Search for the cell housing the specified text and yield its (X, Y) center coordinate. 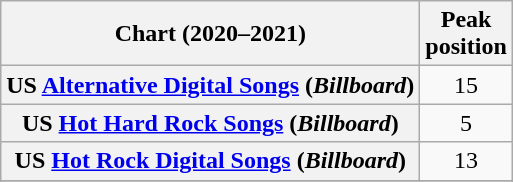
15 (466, 85)
5 (466, 123)
US Hot Hard Rock Songs (Billboard) (210, 123)
13 (466, 161)
Chart (2020–2021) (210, 34)
US Hot Rock Digital Songs (Billboard) (210, 161)
US Alternative Digital Songs (Billboard) (210, 85)
Peakposition (466, 34)
